For the text-containing cell, return its midpoint in (X, Y) coordinate format. 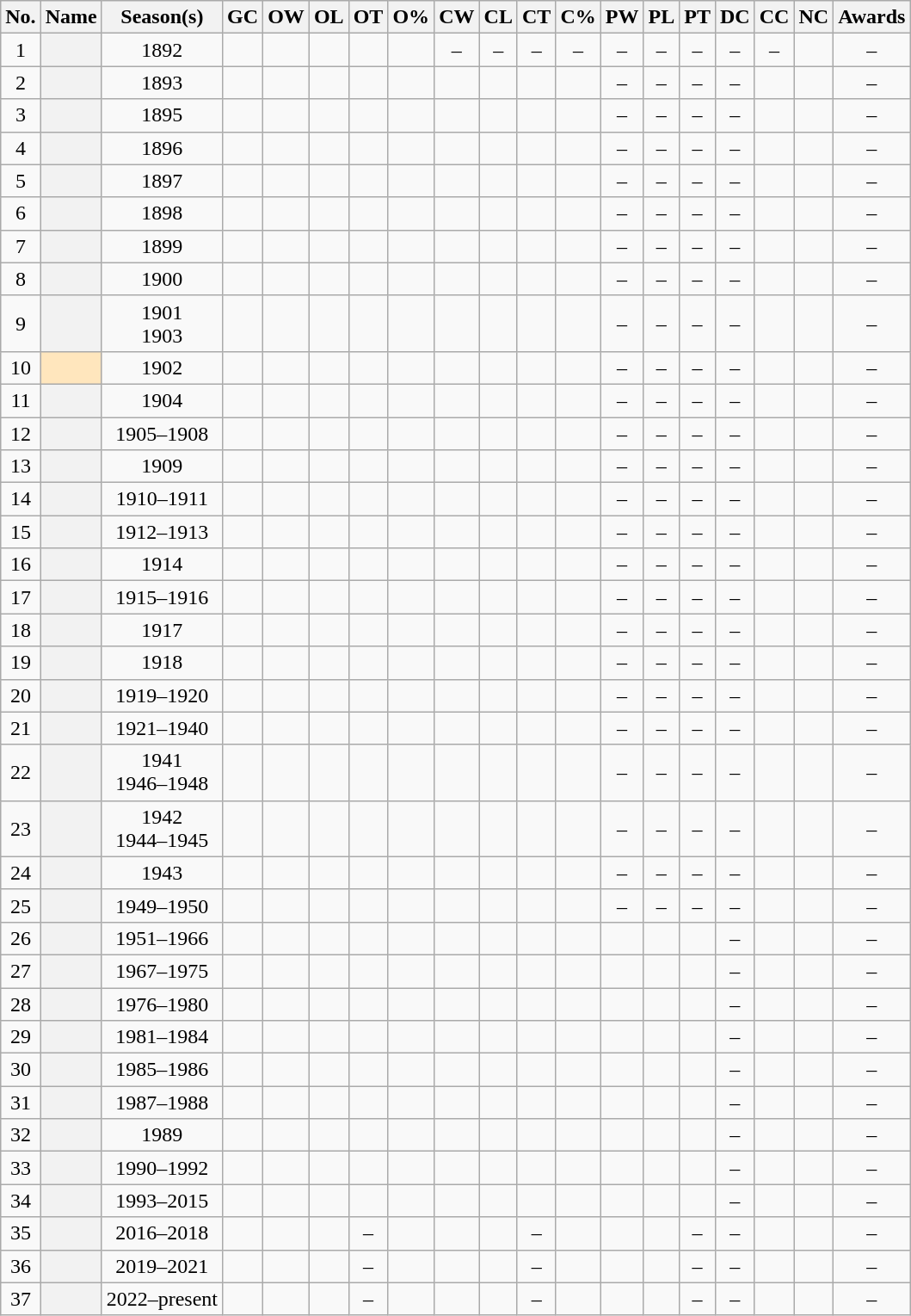
1910–1911 (162, 499)
28 (21, 1004)
3 (21, 115)
37 (21, 1299)
1985–1986 (162, 1070)
1921–1940 (162, 728)
1987–1988 (162, 1103)
CW (457, 17)
2016–2018 (162, 1233)
24 (21, 873)
DC (735, 17)
16 (21, 565)
NC (814, 17)
26 (21, 938)
33 (21, 1168)
OT (368, 17)
18 (21, 630)
1892 (162, 50)
10 (21, 368)
12 (21, 433)
1895 (162, 115)
19 (21, 663)
1893 (162, 83)
1943 (162, 873)
6 (21, 213)
2 (21, 83)
9 (21, 324)
2019–2021 (162, 1266)
1900 (162, 279)
36 (21, 1266)
1904 (162, 400)
1989 (162, 1135)
Awards (872, 17)
1915–1916 (162, 597)
1919–1920 (162, 695)
19411946–1948 (162, 773)
1902 (162, 368)
23 (21, 828)
CT (536, 17)
1896 (162, 148)
2022–present (162, 1299)
19421944–1945 (162, 828)
1914 (162, 565)
1 (21, 50)
1967–1975 (162, 971)
1899 (162, 246)
22 (21, 773)
1951–1966 (162, 938)
O% (411, 17)
30 (21, 1070)
No. (21, 17)
1917 (162, 630)
32 (21, 1135)
1912–1913 (162, 532)
Name (71, 17)
OW (286, 17)
1981–1984 (162, 1037)
Season(s) (162, 17)
17 (21, 597)
27 (21, 971)
1976–1980 (162, 1004)
31 (21, 1103)
OL (329, 17)
21 (21, 728)
PT (698, 17)
1918 (162, 663)
1909 (162, 466)
1898 (162, 213)
1990–1992 (162, 1168)
14 (21, 499)
34 (21, 1201)
25 (21, 905)
CL (498, 17)
C% (578, 17)
PL (662, 17)
PW (622, 17)
19011903 (162, 324)
13 (21, 466)
29 (21, 1037)
CC (774, 17)
1905–1908 (162, 433)
8 (21, 279)
15 (21, 532)
11 (21, 400)
1993–2015 (162, 1201)
1897 (162, 181)
5 (21, 181)
7 (21, 246)
20 (21, 695)
GC (243, 17)
4 (21, 148)
1949–1950 (162, 905)
35 (21, 1233)
